Scan for the cell matching the given text and deliver its (X, Y) coordinate at center. 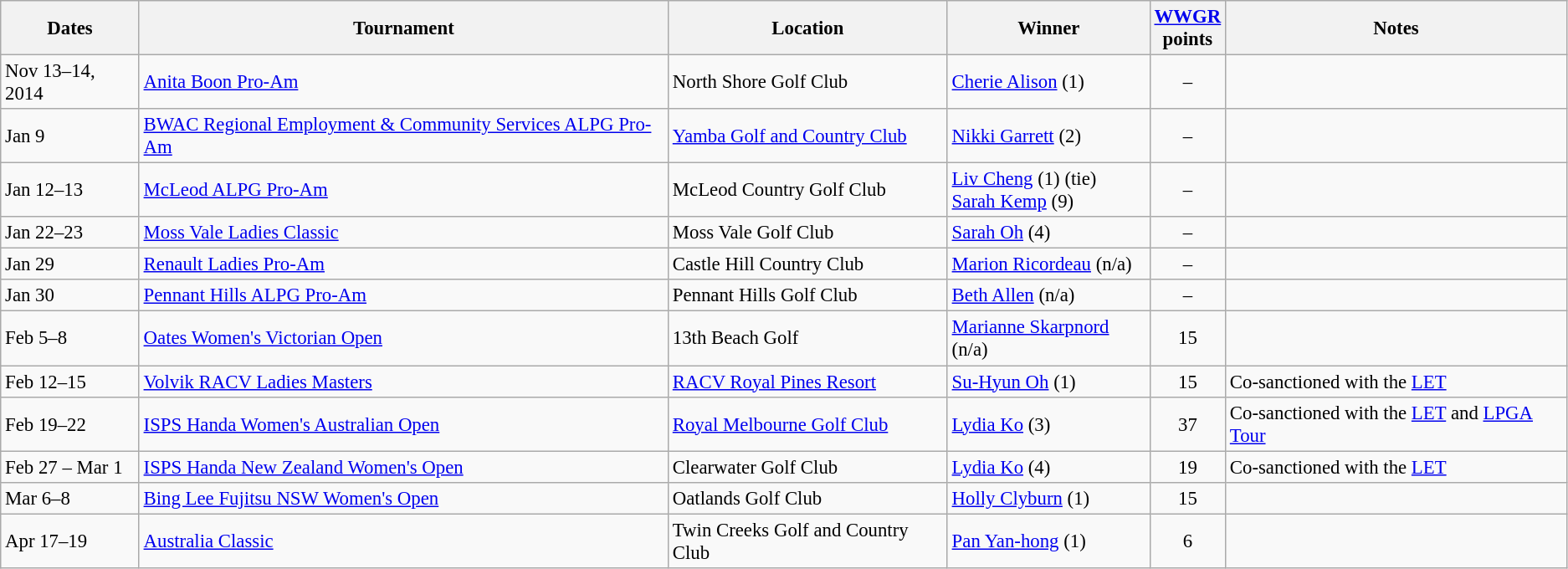
Anita Boon Pro-Am (403, 82)
6 (1187, 541)
Pennant Hills Golf Club (807, 295)
Royal Melbourne Golf Club (807, 423)
Sarah Oh (4) (1048, 233)
Feb 19–22 (70, 423)
19 (1187, 467)
Feb 12–15 (70, 382)
Australia Classic (403, 541)
Lydia Ko (3) (1048, 423)
WWGRpoints (1187, 28)
37 (1187, 423)
Co-sanctioned with the LET and LPGA Tour (1396, 423)
Marianne Skarpnord (n/a) (1048, 338)
Jan 29 (70, 264)
Location (807, 28)
North Shore Golf Club (807, 82)
Bing Lee Fujitsu NSW Women's Open (403, 498)
RACV Royal Pines Resort (807, 382)
Jan 22–23 (70, 233)
McLeod ALPG Pro-Am (403, 191)
ISPS Handa Women's Australian Open (403, 423)
BWAC Regional Employment & Community Services ALPG Pro-Am (403, 136)
Renault Ladies Pro-Am (403, 264)
Clearwater Golf Club (807, 467)
Winner (1048, 28)
Volvik RACV Ladies Masters (403, 382)
Pan Yan-hong (1) (1048, 541)
Holly Clyburn (1) (1048, 498)
Apr 17–19 (70, 541)
McLeod Country Golf Club (807, 191)
Notes (1396, 28)
Twin Creeks Golf and Country Club (807, 541)
Lydia Ko (4) (1048, 467)
Pennant Hills ALPG Pro-Am (403, 295)
Beth Allen (n/a) (1048, 295)
Tournament (403, 28)
Nov 13–14, 2014 (70, 82)
Su-Hyun Oh (1) (1048, 382)
Jan 9 (70, 136)
Feb 5–8 (70, 338)
Jan 12–13 (70, 191)
Marion Ricordeau (n/a) (1048, 264)
Castle Hill Country Club (807, 264)
Liv Cheng (1) (tie) Sarah Kemp (9) (1048, 191)
Yamba Golf and Country Club (807, 136)
ISPS Handa New Zealand Women's Open (403, 467)
Dates (70, 28)
Jan 30 (70, 295)
Moss Vale Golf Club (807, 233)
Oates Women's Victorian Open (403, 338)
13th Beach Golf (807, 338)
Nikki Garrett (2) (1048, 136)
Oatlands Golf Club (807, 498)
Cherie Alison (1) (1048, 82)
Feb 27 – Mar 1 (70, 467)
Mar 6–8 (70, 498)
Moss Vale Ladies Classic (403, 233)
